Locate the cell with the specified text and output its (x, y) center coordinate. 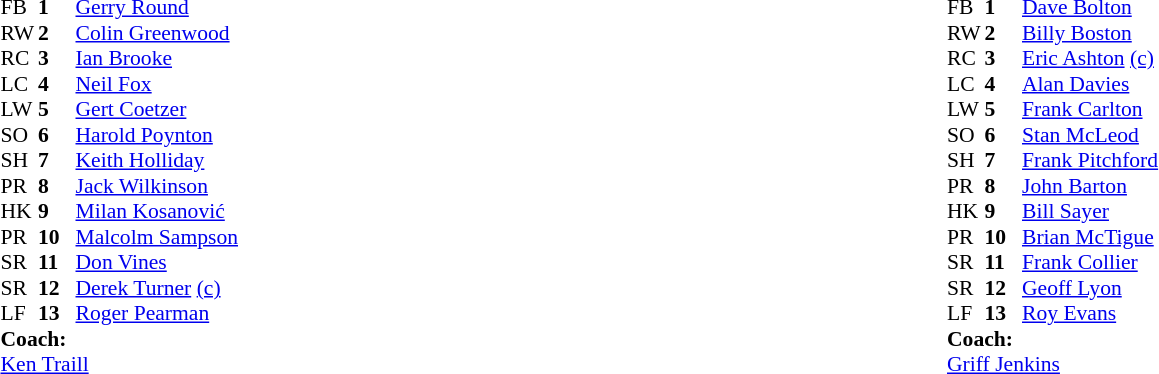
Bill Sayer (1090, 211)
Milan Kosanović (157, 211)
Geoff Lyon (1090, 288)
Frank Carlton (1090, 109)
Jack Wilkinson (157, 186)
Keith Holliday (157, 161)
Ian Brooke (157, 59)
Roy Evans (1090, 313)
Alan Davies (1090, 84)
Eric Ashton (c) (1090, 59)
Frank Collier (1090, 263)
Billy Boston (1090, 33)
Don Vines (157, 263)
Brian McTigue (1090, 237)
Gert Coetzer (157, 109)
Stan McLeod (1090, 135)
Harold Poynton (157, 135)
John Barton (1090, 186)
Roger Pearman (157, 313)
Colin Greenwood (157, 33)
Derek Turner (c) (157, 288)
Frank Pitchford (1090, 161)
Neil Fox (157, 84)
Malcolm Sampson (157, 237)
